Locate the cell with the specified text and output its [x, y] center coordinate. 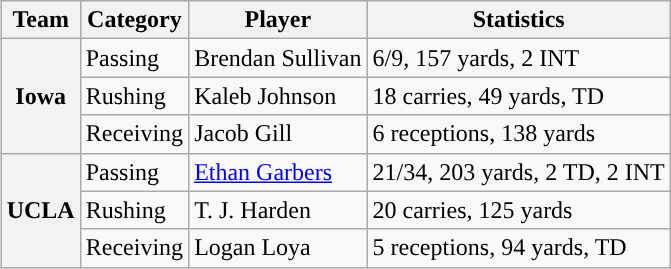
Team [40, 20]
Kaleb Johnson [278, 96]
6 receptions, 138 yards [518, 134]
18 carries, 49 yards, TD [518, 96]
20 carries, 125 yards [518, 210]
Brendan Sullivan [278, 58]
5 receptions, 94 yards, TD [518, 248]
Iowa [40, 96]
Category [134, 20]
UCLA [40, 210]
Statistics [518, 20]
Logan Loya [278, 248]
T. J. Harden [278, 210]
Player [278, 20]
Ethan Garbers [278, 172]
Jacob Gill [278, 134]
6/9, 157 yards, 2 INT [518, 58]
21/34, 203 yards, 2 TD, 2 INT [518, 172]
